Return (x, y) of the center of cell containing provided text 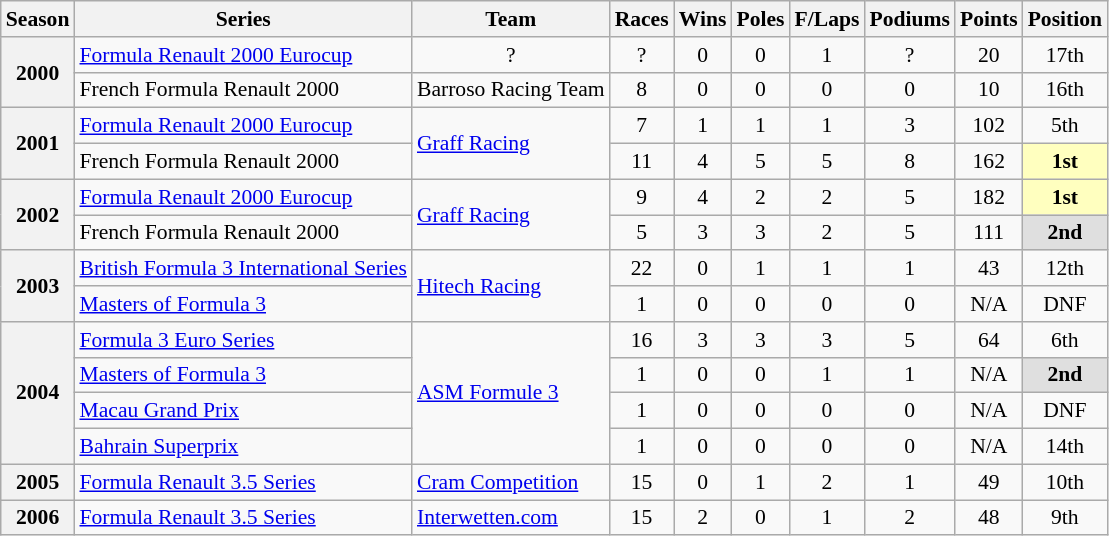
9 (642, 197)
14th (1065, 447)
Wins (703, 19)
Races (642, 19)
ASM Formule 3 (511, 393)
2000 (38, 72)
Bahrain Superprix (242, 447)
2001 (38, 144)
20 (989, 55)
2004 (38, 393)
10 (989, 90)
48 (989, 518)
7 (642, 126)
Position (1065, 19)
Series (242, 19)
22 (642, 269)
Points (989, 19)
9th (1065, 518)
10th (1065, 482)
Interwetten.com (511, 518)
Hitech Racing (511, 286)
17th (1065, 55)
British Formula 3 International Series (242, 269)
12th (1065, 269)
Macau Grand Prix (242, 411)
F/Laps (826, 19)
Poles (760, 19)
5th (1065, 126)
Team (511, 19)
11 (642, 162)
64 (989, 340)
2002 (38, 214)
43 (989, 269)
16 (642, 340)
162 (989, 162)
2005 (38, 482)
Podiums (910, 19)
102 (989, 126)
2006 (38, 518)
Barroso Racing Team (511, 90)
Season (38, 19)
Formula 3 Euro Series (242, 340)
111 (989, 233)
6th (1065, 340)
2003 (38, 286)
49 (989, 482)
16th (1065, 90)
182 (989, 197)
Cram Competition (511, 482)
